Return the [X, Y] coordinate for the center point of the cell that contains the specified text.  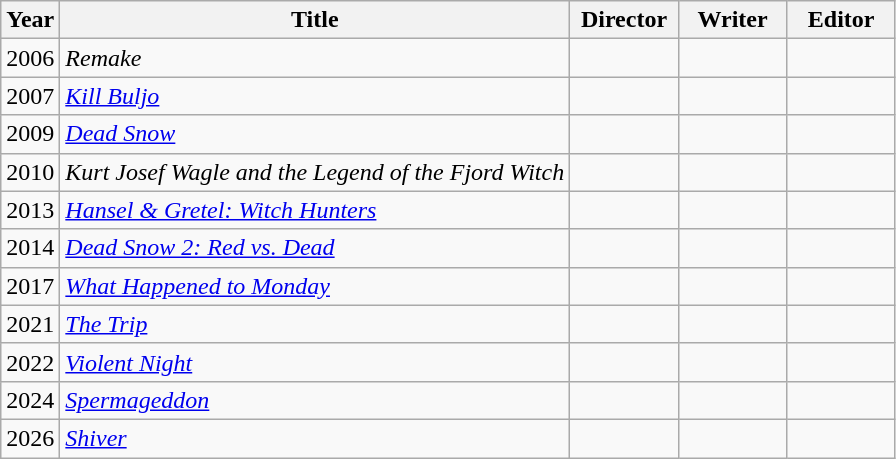
Violent Night [315, 362]
2024 [30, 400]
Kill Buljo [315, 96]
Hansel & Gretel: Witch Hunters [315, 210]
2026 [30, 438]
2014 [30, 248]
Remake [315, 58]
Kurt Josef Wagle and the Legend of the Fjord Witch [315, 172]
2022 [30, 362]
Year [30, 20]
2009 [30, 134]
Director [624, 20]
The Trip [315, 324]
Shiver [315, 438]
2021 [30, 324]
2006 [30, 58]
Spermageddon [315, 400]
Writer [732, 20]
What Happened to Monday [315, 286]
Title [315, 20]
Dead Snow 2: Red vs. Dead [315, 248]
Dead Snow [315, 134]
2007 [30, 96]
2013 [30, 210]
Editor [842, 20]
2017 [30, 286]
2010 [30, 172]
